From the cell containing the given text, extract its center point as [x, y] coordinate. 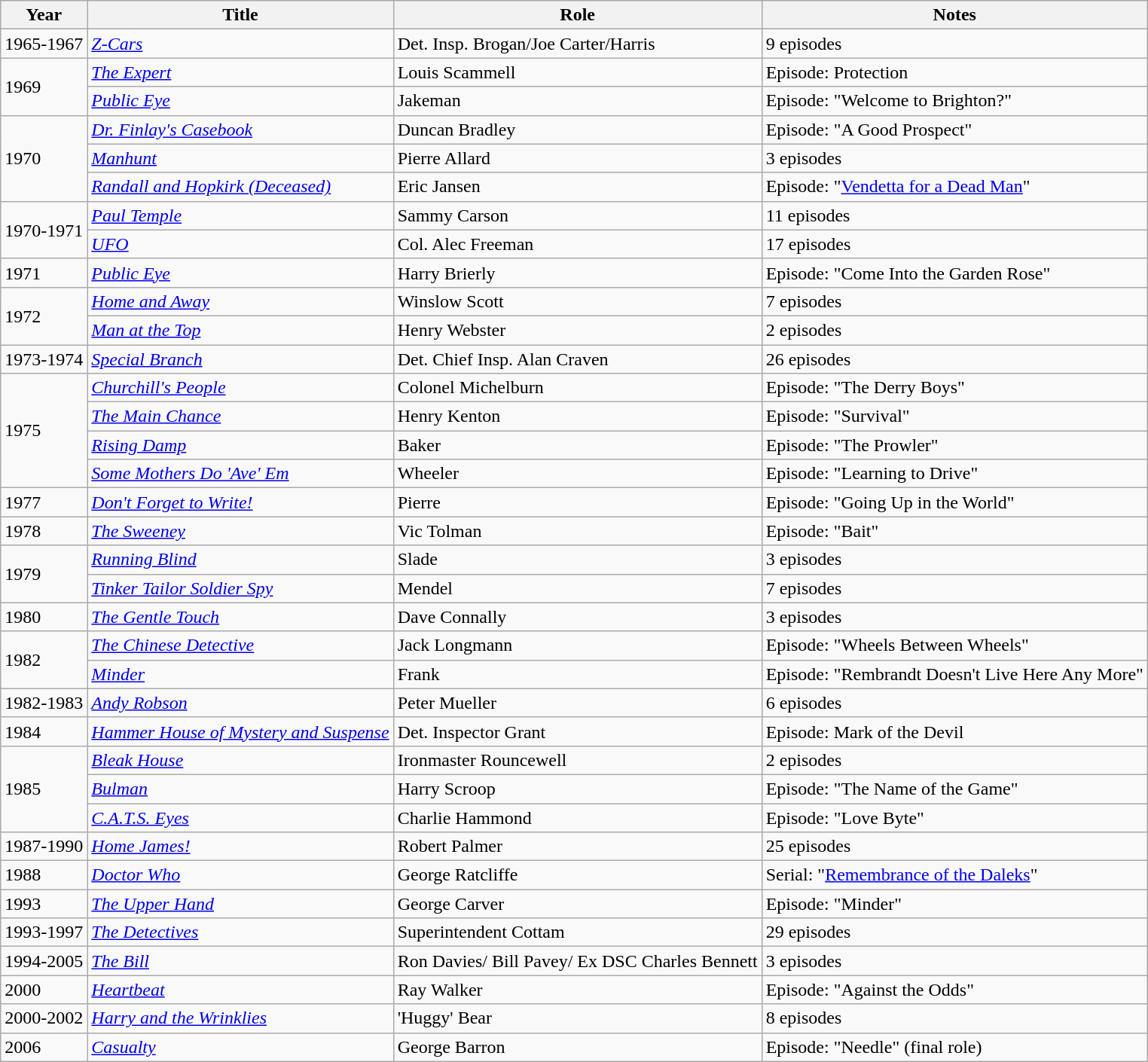
The Detectives [240, 932]
Eric Jansen [577, 187]
Episode: "A Good Prospect" [954, 130]
Episode: "The Prowler" [954, 445]
The Expert [240, 72]
The Upper Hand [240, 904]
Dr. Finlay's Casebook [240, 130]
Bulman [240, 789]
George Barron [577, 1047]
Rising Damp [240, 445]
The Sweeney [240, 531]
1971 [44, 273]
Episode: "Rembrandt Doesn't Live Here Any More" [954, 674]
17 episodes [954, 244]
1977 [44, 502]
Ray Walker [577, 990]
Ironmaster Rouncewell [577, 760]
C.A.T.S. Eyes [240, 817]
The Bill [240, 961]
26 episodes [954, 359]
Episode: Protection [954, 72]
Duncan Bradley [577, 130]
Episode: "Come Into the Garden Rose" [954, 273]
'Huggy' Bear [577, 1018]
Episode: "Going Up in the World" [954, 502]
Andy Robson [240, 703]
1972 [44, 316]
Notes [954, 15]
Some Mothers Do 'Ave' Em [240, 474]
Harry and the Wrinklies [240, 1018]
Baker [577, 445]
George Carver [577, 904]
Jakeman [577, 101]
Episode: Mark of the Devil [954, 731]
1979 [44, 574]
Minder [240, 674]
1987-1990 [44, 847]
Randall and Hopkirk (Deceased) [240, 187]
Episode: "Welcome to Brighton?" [954, 101]
1982-1983 [44, 703]
Sammy Carson [577, 215]
1982 [44, 660]
2000 [44, 990]
Henry Kenton [577, 417]
1993-1997 [44, 932]
Peter Mueller [577, 703]
1975 [44, 431]
1965-1967 [44, 44]
Det. Insp. Brogan/Joe Carter/Harris [577, 44]
Casualty [240, 1047]
Serial: "Remembrance of the Daleks" [954, 875]
Episode: "Against the Odds" [954, 990]
1988 [44, 875]
Heartbeat [240, 990]
11 episodes [954, 215]
Doctor Who [240, 875]
Louis Scammell [577, 72]
1993 [44, 904]
Jack Longmann [577, 645]
1980 [44, 617]
8 episodes [954, 1018]
25 episodes [954, 847]
Episode: "The Name of the Game" [954, 789]
The Main Chance [240, 417]
29 episodes [954, 932]
Col. Alec Freeman [577, 244]
1970-1971 [44, 230]
Winslow Scott [577, 301]
Episode: "Minder" [954, 904]
The Gentle Touch [240, 617]
Episode: "Vendetta for a Dead Man" [954, 187]
6 episodes [954, 703]
Vic Tolman [577, 531]
Churchill's People [240, 388]
Det. Inspector Grant [577, 731]
Tinker Tailor Soldier Spy [240, 588]
1984 [44, 731]
Don't Forget to Write! [240, 502]
Episode: "Love Byte" [954, 817]
1969 [44, 87]
UFO [240, 244]
Robert Palmer [577, 847]
1970 [44, 158]
2000-2002 [44, 1018]
Superintendent Cottam [577, 932]
George Ratcliffe [577, 875]
Mendel [577, 588]
Man at the Top [240, 330]
Episode: "Wheels Between Wheels" [954, 645]
Manhunt [240, 158]
Episode: "Bait" [954, 531]
Episode: "Learning to Drive" [954, 474]
Charlie Hammond [577, 817]
Paul Temple [240, 215]
Year [44, 15]
Hammer House of Mystery and Suspense [240, 731]
Pierre [577, 502]
Home and Away [240, 301]
Pierre Allard [577, 158]
Special Branch [240, 359]
Slade [577, 560]
Home James! [240, 847]
Harry Brierly [577, 273]
Z-Cars [240, 44]
Bleak House [240, 760]
9 episodes [954, 44]
2006 [44, 1047]
The Chinese Detective [240, 645]
Wheeler [577, 474]
Frank [577, 674]
Det. Chief Insp. Alan Craven [577, 359]
Role [577, 15]
1973-1974 [44, 359]
Colonel Michelburn [577, 388]
1978 [44, 531]
Henry Webster [577, 330]
Dave Connally [577, 617]
Episode: "Survival" [954, 417]
Episode: "Needle" (final role) [954, 1047]
Running Blind [240, 560]
Episode: "The Derry Boys" [954, 388]
Title [240, 15]
1994-2005 [44, 961]
Harry Scroop [577, 789]
Ron Davies/ Bill Pavey/ Ex DSC Charles Bennett [577, 961]
1985 [44, 789]
